Scan for the cell matching the given text and deliver its (X, Y) coordinate at center. 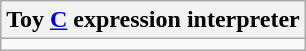
Toy C expression interpreter (154, 20)
